Pinpoint the cell where the given text exists, returning its (X, Y) midpoint coordinate. 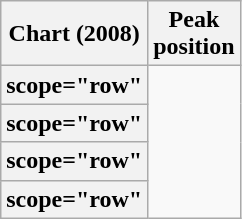
Peakposition (194, 34)
Chart (2008) (74, 34)
